Return (X, Y) of the center of cell containing provided text 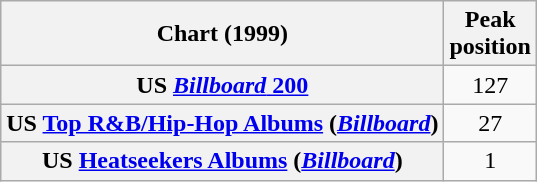
Chart (1999) (222, 34)
US Heatseekers Albums (Billboard) (222, 161)
US Top R&B/Hip-Hop Albums (Billboard) (222, 123)
27 (490, 123)
127 (490, 85)
Peakposition (490, 34)
US Billboard 200 (222, 85)
1 (490, 161)
